Identify which cell holds the provided text, then report its [x, y] central coordinate. 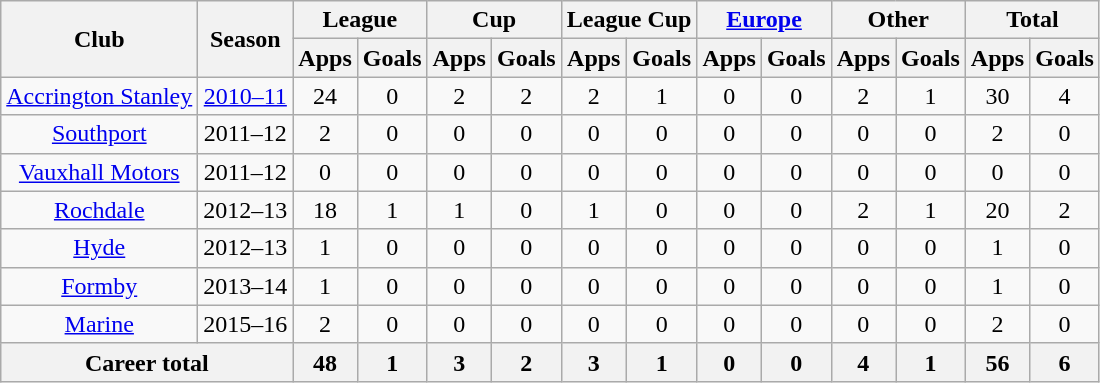
League Cup [629, 20]
Europe [764, 20]
Formby [100, 286]
2015–16 [246, 324]
48 [325, 362]
2013–14 [246, 286]
24 [325, 96]
Season [246, 39]
Other [898, 20]
2010–11 [246, 96]
20 [997, 210]
Southport [100, 134]
Vauxhall Motors [100, 172]
18 [325, 210]
56 [997, 362]
Rochdale [100, 210]
30 [997, 96]
Career total [147, 362]
Accrington Stanley [100, 96]
Club [100, 39]
League [360, 20]
Hyde [100, 248]
Total [1032, 20]
Marine [100, 324]
Cup [494, 20]
6 [1065, 362]
